Search for the cell housing the specified text and yield its [x, y] center coordinate. 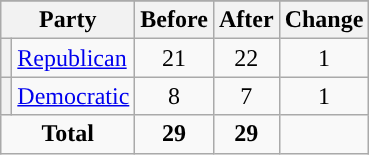
Change [324, 20]
Party [68, 20]
Republican [74, 58]
Total [68, 134]
After [246, 20]
7 [246, 96]
Democratic [74, 96]
8 [174, 96]
21 [174, 58]
22 [246, 58]
Before [174, 20]
